Identify which cell holds the provided text, then report its [X, Y] central coordinate. 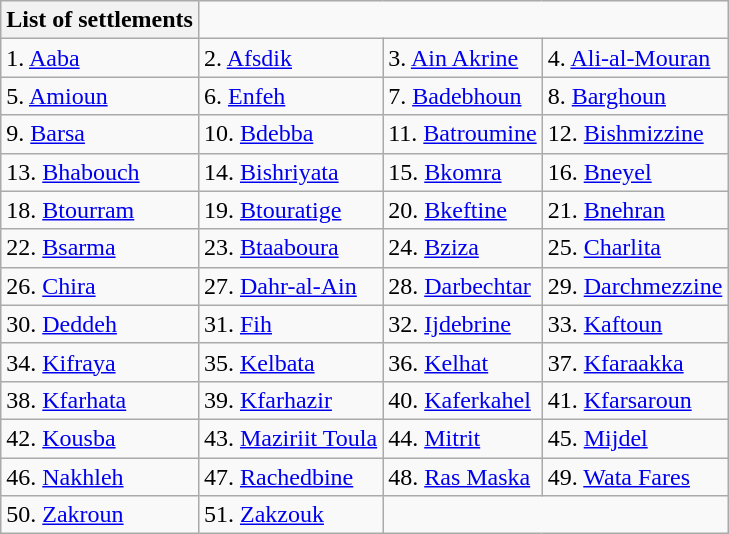
39. Kfarhazir [290, 400]
42. Kousba [100, 438]
7. Badebhoun [462, 96]
11. Batroumine [462, 134]
38. Kfarhata [100, 400]
32. Ijdebrine [462, 324]
23. Btaaboura [290, 248]
46. Nakhleh [100, 477]
44. Mitrit [462, 438]
50. Zakroun [100, 515]
45. Mijdel [635, 438]
5. Amioun [100, 96]
6. Enfeh [290, 96]
1. Aaba [100, 58]
34. Kifraya [100, 362]
31. Fih [290, 324]
19. Btouratige [290, 210]
43. Maziriit Toula [290, 438]
29. Darchmezzine [635, 286]
21. Bnehran [635, 210]
10. Bdebba [290, 134]
27. Dahr-al-Ain [290, 286]
List of settlements [100, 20]
2. Afsdik [290, 58]
35. Kelbata [290, 362]
9. Barsa [100, 134]
47. Rachedbine [290, 477]
28. Darbechtar [462, 286]
16. Bneyel [635, 172]
3. Ain Akrine [462, 58]
8. Barghoun [635, 96]
4. Ali-al-Mouran [635, 58]
24. Bziza [462, 248]
12. Bishmizzine [635, 134]
48. Ras Maska [462, 477]
13. Bhabouch [100, 172]
20. Bkeftine [462, 210]
41. Kfarsaroun [635, 400]
49. Wata Fares [635, 477]
36. Kelhat [462, 362]
18. Btourram [100, 210]
40. Kaferkahel [462, 400]
51. Zakzouk [290, 515]
30. Deddeh [100, 324]
25. Charlita [635, 248]
33. Kaftoun [635, 324]
15. Bkomra [462, 172]
37. Kfaraakka [635, 362]
14. Bishriyata [290, 172]
26. Chira [100, 286]
22. Bsarma [100, 248]
